Return the (X, Y) coordinate for the center point of the cell that contains the specified text.  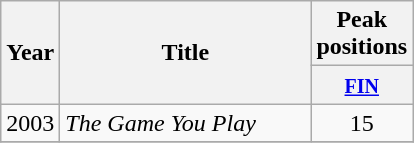
Peak positions (362, 34)
Year (30, 52)
15 (362, 123)
FIN (362, 85)
2003 (30, 123)
Title (186, 52)
The Game You Play (186, 123)
